Pinpoint the cell where the given text exists, returning its (x, y) midpoint coordinate. 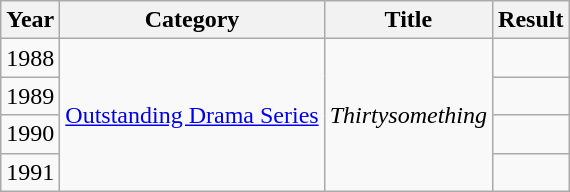
Year (30, 20)
Result (531, 20)
Outstanding Drama Series (192, 115)
1990 (30, 134)
Thirtysomething (408, 115)
1989 (30, 96)
1988 (30, 58)
Title (408, 20)
1991 (30, 172)
Category (192, 20)
